Return the [X, Y] coordinate for the center point of the cell that contains the specified text.  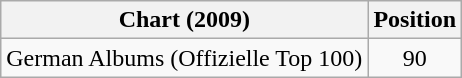
90 [415, 58]
German Albums (Offizielle Top 100) [184, 58]
Chart (2009) [184, 20]
Position [415, 20]
